Search for the cell housing the specified text and yield its [x, y] center coordinate. 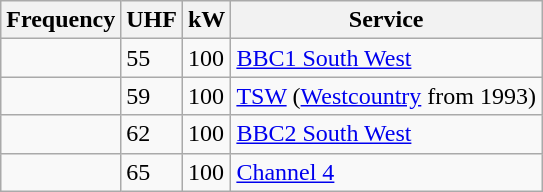
BBC2 South West [386, 134]
65 [152, 172]
Frequency [61, 20]
Service [386, 20]
59 [152, 96]
Channel 4 [386, 172]
UHF [152, 20]
BBC1 South West [386, 58]
62 [152, 134]
TSW (Westcountry from 1993) [386, 96]
55 [152, 58]
kW [206, 20]
